Capture the cell that displays the provided text and extract its (X, Y) central coordinate. 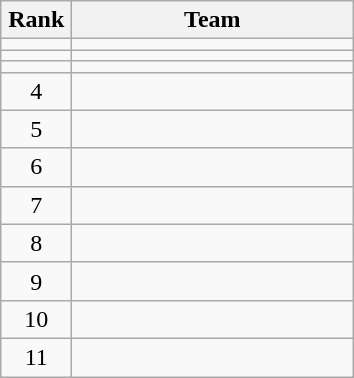
7 (36, 205)
6 (36, 167)
11 (36, 357)
Team (212, 20)
8 (36, 243)
Rank (36, 20)
4 (36, 91)
10 (36, 319)
5 (36, 129)
9 (36, 281)
